Return [X, Y] of the center of cell containing provided text 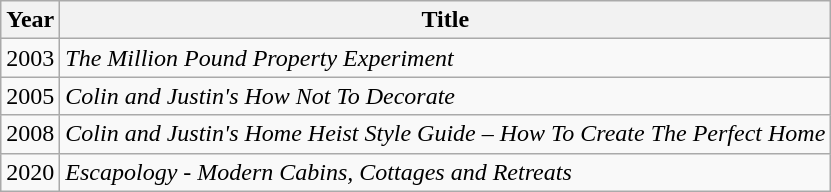
2020 [30, 172]
2005 [30, 96]
Escapology - Modern Cabins, Cottages and Retreats [446, 172]
Colin and Justin's How Not To Decorate [446, 96]
Year [30, 20]
2008 [30, 134]
2003 [30, 58]
Title [446, 20]
Colin and Justin's Home Heist Style Guide – How To Create The Perfect Home [446, 134]
The Million Pound Property Experiment [446, 58]
